From the cell containing the given text, extract its center point as [X, Y] coordinate. 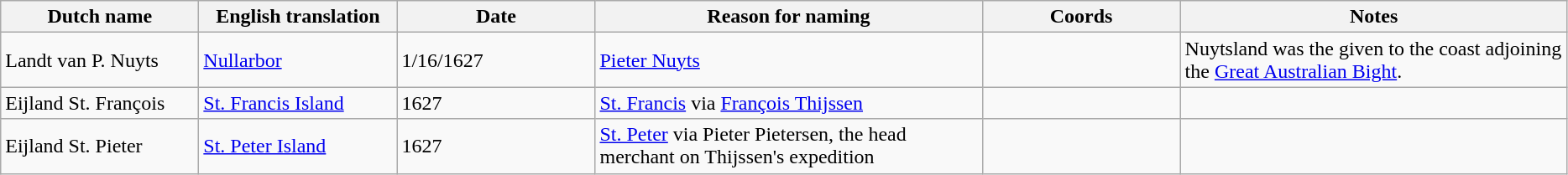
Landt van P. Nuyts [100, 60]
Reason for naming [789, 17]
Dutch name [100, 17]
Eijland St. François [100, 103]
Nullarbor [298, 60]
St. Francis Island [298, 103]
Eijland St. Pieter [100, 146]
St. Francis via François Thijssen [789, 103]
St. Peter Island [298, 146]
1/16/1627 [496, 60]
English translation [298, 17]
Coords [1081, 17]
Date [496, 17]
Pieter Nuyts [789, 60]
Nuytsland was the given to the coast adjoining the Great Australian Bight. [1373, 60]
Notes [1373, 17]
St. Peter via Pieter Pietersen, the head merchant on Thijssen's expedition [789, 146]
